Return [x, y] of the center of cell containing provided text 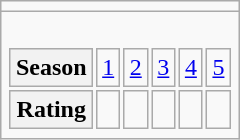
Season 1 2 3 4 5 Rating [120, 75]
4 [192, 67]
Rating [52, 110]
2 [136, 67]
1 [108, 67]
3 [164, 67]
5 [218, 67]
Season [52, 67]
